Extract the (X, Y) coordinate from the center of the cell holding the provided text.  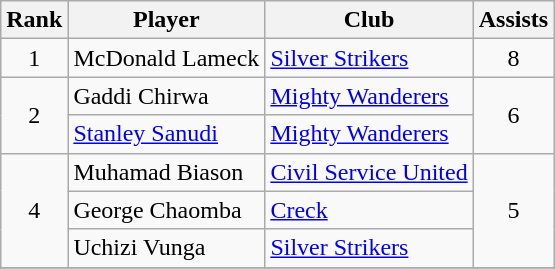
Creck (369, 210)
Rank (34, 20)
Civil Service United (369, 172)
8 (513, 58)
4 (34, 210)
Muhamad Biason (166, 172)
George Chaomba (166, 210)
2 (34, 115)
McDonald Lameck (166, 58)
1 (34, 58)
5 (513, 210)
Club (369, 20)
Stanley Sanudi (166, 134)
Player (166, 20)
Assists (513, 20)
Uchizi Vunga (166, 248)
Gaddi Chirwa (166, 96)
6 (513, 115)
